Detect which cell encompasses the target text, then output its (x, y) center coordinate. 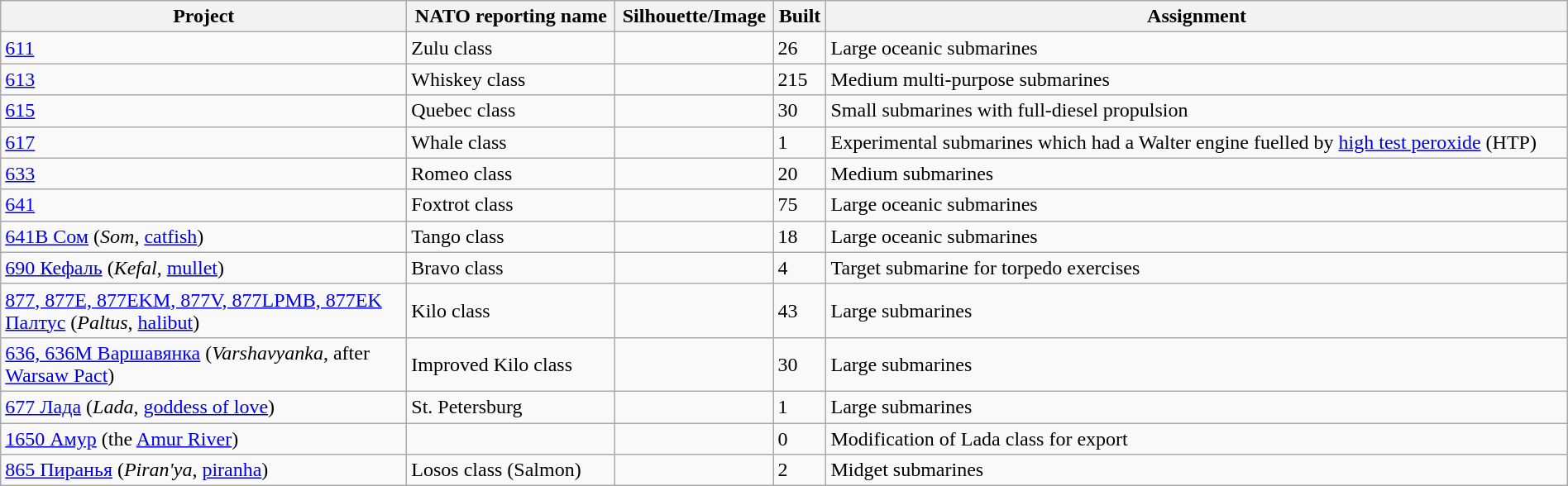
NATO reporting name (511, 17)
Medium multi-purpose submarines (1197, 79)
Improved Kilo class (511, 364)
Losos class (Salmon) (511, 470)
18 (800, 236)
43 (800, 311)
75 (800, 205)
St. Petersburg (511, 407)
613 (203, 79)
Quebec class (511, 111)
Project (203, 17)
Whale class (511, 142)
0 (800, 439)
Foxtrot class (511, 205)
611 (203, 48)
617 (203, 142)
Small submarines with full-diesel propulsion (1197, 111)
26 (800, 48)
Target submarine for torpedo exercises (1197, 268)
877, 877E, 877EKM, 877V, 877LPMB, 877EK Палтус (Paltus, halibut) (203, 311)
Kilo class (511, 311)
615 (203, 111)
Tango class (511, 236)
20 (800, 174)
Midget submarines (1197, 470)
641B Cом (Som, catfish) (203, 236)
1650 Амур (the Amur River) (203, 439)
641 (203, 205)
Experimental submarines which had a Walter engine fuelled by high test peroxide (HTP) (1197, 142)
Romeo class (511, 174)
677 Лада (Lada, goddess of love) (203, 407)
Bravo class (511, 268)
Medium submarines (1197, 174)
865 Пиранья (Piran'ya, piranha) (203, 470)
Built (800, 17)
4 (800, 268)
633 (203, 174)
690 Кефаль (Kefal, mullet) (203, 268)
Zulu class (511, 48)
Modification of Lada class for export (1197, 439)
Silhouette/Image (695, 17)
Assignment (1197, 17)
Whiskey class (511, 79)
636, 636М Варшавянка (Varshavyanka, after Warsaw Pact) (203, 364)
2 (800, 470)
215 (800, 79)
